Return [X, Y] of the center of cell containing provided text 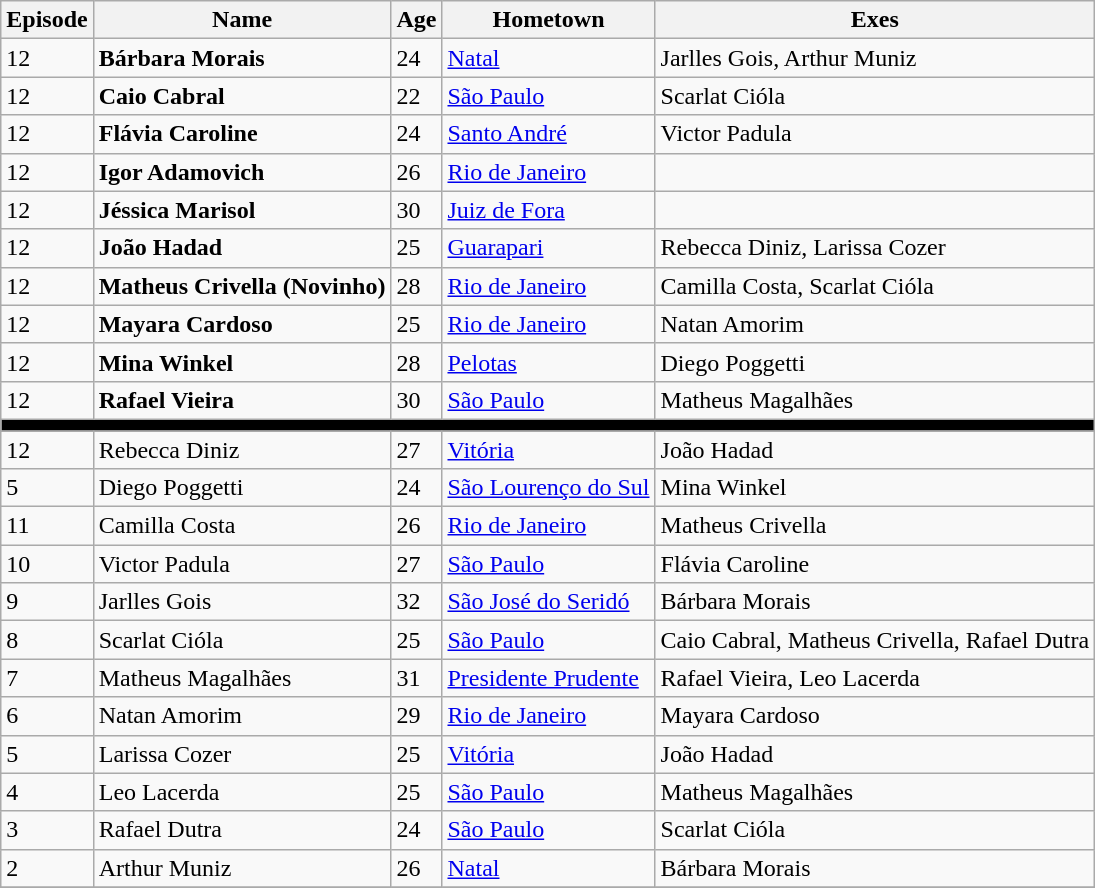
22 [416, 96]
10 [47, 564]
2 [47, 868]
Juiz de Fora [548, 210]
Rebecca Diniz, Larissa Cozer [875, 248]
3 [47, 830]
Guarapari [548, 248]
Rafael Vieira, Leo Lacerda [875, 678]
Hometown [548, 20]
Igor Adamovich [242, 172]
7 [47, 678]
Caio Cabral [242, 96]
6 [47, 716]
Exes [875, 20]
Matheus Crivella [875, 526]
São José do Seridó [548, 602]
Leo Lacerda [242, 792]
Camilla Costa [242, 526]
Jéssica Marisol [242, 210]
Name [242, 20]
9 [47, 602]
29 [416, 716]
Camilla Costa, Scarlat Cióla [875, 286]
São Lourenço do Sul [548, 488]
Matheus Crivella (Novinho) [242, 286]
Rafael Dutra [242, 830]
32 [416, 602]
Pelotas [548, 362]
31 [416, 678]
11 [47, 526]
Jarlles Gois, Arthur Muniz [875, 58]
Rafael Vieira [242, 400]
8 [47, 640]
Presidente Prudente [548, 678]
Larissa Cozer [242, 754]
Rebecca Diniz [242, 449]
Age [416, 20]
Jarlles Gois [242, 602]
Arthur Muniz [242, 868]
Caio Cabral, Matheus Crivella, Rafael Dutra [875, 640]
Santo André [548, 134]
4 [47, 792]
Episode [47, 20]
